From the cell containing the given text, extract its center point as (X, Y) coordinate. 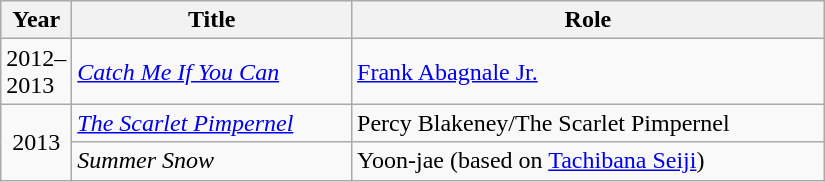
Yoon-jae (based on Tachibana Seiji) (588, 161)
Title (212, 20)
Summer Snow (212, 161)
Role (588, 20)
Year (36, 20)
2013 (36, 142)
Percy Blakeney/The Scarlet Pimpernel (588, 123)
Catch Me If You Can (212, 72)
2012–2013 (36, 72)
Frank Abagnale Jr. (588, 72)
The Scarlet Pimpernel (212, 123)
